Return (x, y) of the center of cell containing provided text 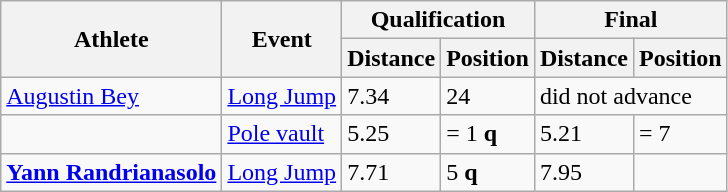
5 q (488, 172)
24 (488, 96)
5.25 (392, 134)
Qualification (438, 20)
Yann Randrianasolo (112, 172)
7.95 (584, 172)
= 7 (680, 134)
did not advance (630, 96)
Final (630, 20)
= 1 q (488, 134)
Augustin Bey (112, 96)
7.71 (392, 172)
5.21 (584, 134)
7.34 (392, 96)
Athlete (112, 39)
Event (282, 39)
Pole vault (282, 134)
